Return the [X, Y] coordinate for the center point of the cell that contains the specified text.  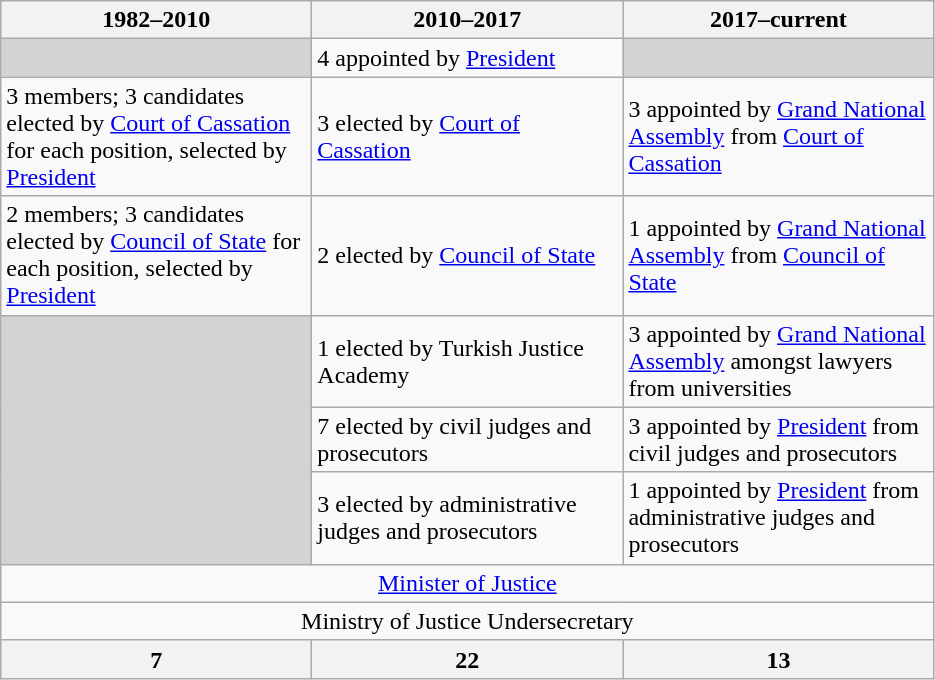
3 elected by Court of Cassation [468, 136]
7 elected by civil judges and prosecutors [468, 440]
1 appointed by President from administrative judges and prosecutors [778, 518]
3 appointed by Grand National Assembly from Court of Cassation [778, 136]
22 [468, 659]
2010–2017 [468, 20]
3 appointed by Grand National Assembly amongst lawyers from universities [778, 361]
2 members; 3 candidates elected by Council of State for each position, selected by President [156, 256]
4 appointed by President [468, 58]
3 elected by administrative judges and prosecutors [468, 518]
3 members; 3 candidates elected by Court of Cassation for each position, selected by President [156, 136]
1982–2010 [156, 20]
3 appointed by President from civil judges and prosecutors [778, 440]
1 elected by Turkish Justice Academy [468, 361]
2 elected by Council of State [468, 256]
7 [156, 659]
Ministry of Justice Undersecretary [468, 621]
1 appointed by Grand National Assembly from Council of State [778, 256]
2017–current [778, 20]
Minister of Justice [468, 583]
13 [778, 659]
